Capture the cell that displays the provided text and extract its [X, Y] central coordinate. 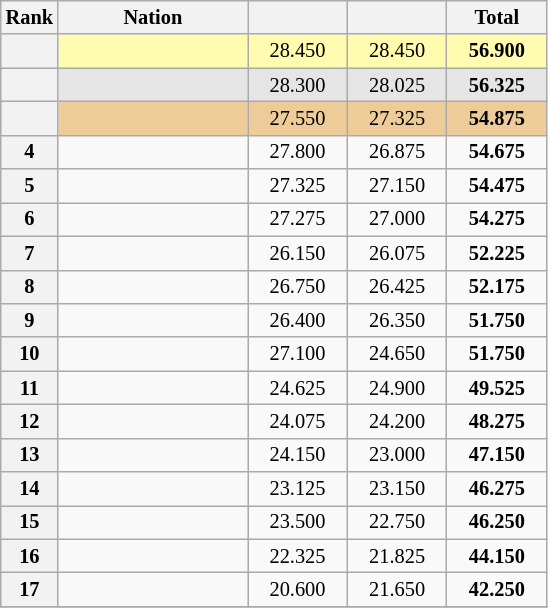
24.075 [298, 421]
23.500 [298, 522]
54.475 [497, 186]
9 [30, 320]
26.425 [397, 287]
27.800 [298, 152]
27.000 [397, 219]
56.900 [497, 51]
42.250 [497, 589]
24.150 [298, 455]
27.150 [397, 186]
4 [30, 152]
27.275 [298, 219]
Total [497, 17]
26.875 [397, 152]
24.200 [397, 421]
52.175 [497, 287]
54.675 [497, 152]
16 [30, 556]
10 [30, 354]
Nation [153, 17]
26.075 [397, 253]
Rank [30, 17]
23.000 [397, 455]
26.150 [298, 253]
22.750 [397, 522]
24.900 [397, 388]
28.300 [298, 85]
5 [30, 186]
56.325 [497, 85]
21.825 [397, 556]
49.525 [497, 388]
23.150 [397, 489]
20.600 [298, 589]
46.250 [497, 522]
28.025 [397, 85]
24.650 [397, 354]
22.325 [298, 556]
14 [30, 489]
27.100 [298, 354]
15 [30, 522]
26.750 [298, 287]
26.350 [397, 320]
7 [30, 253]
21.650 [397, 589]
8 [30, 287]
27.550 [298, 118]
54.275 [497, 219]
6 [30, 219]
46.275 [497, 489]
52.225 [497, 253]
12 [30, 421]
13 [30, 455]
17 [30, 589]
24.625 [298, 388]
47.150 [497, 455]
44.150 [497, 556]
11 [30, 388]
23.125 [298, 489]
54.875 [497, 118]
48.275 [497, 421]
26.400 [298, 320]
